Extract the (X, Y) coordinate from the center of the cell holding the provided text.  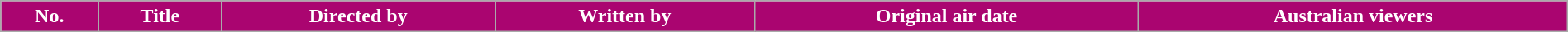
Australian viewers (1353, 16)
Written by (625, 16)
Directed by (359, 16)
Title (160, 16)
Original air date (946, 16)
No. (50, 16)
